Return the (X, Y) coordinate for the center point of the cell that contains the specified text.  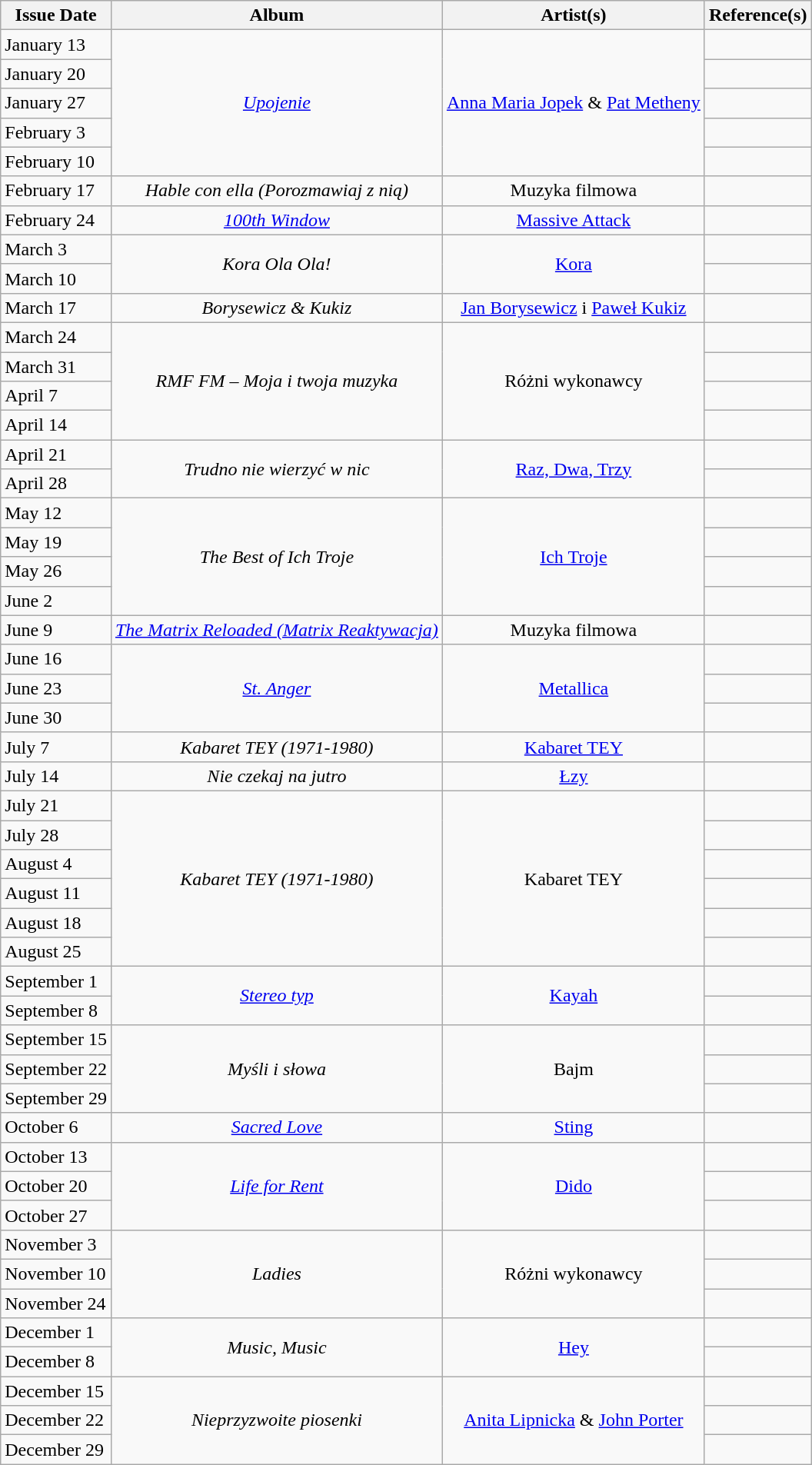
Kora Ola Ola! (277, 264)
Myśli i słowa (277, 1069)
Stereo typ (277, 996)
August 18 (56, 923)
June 30 (56, 718)
April 21 (56, 454)
St. Anger (277, 688)
August 4 (56, 864)
June 16 (56, 659)
August 11 (56, 894)
September 22 (56, 1069)
March 10 (56, 278)
Issue Date (56, 15)
Nieprzyzwoite piosenki (277, 1420)
February 17 (56, 191)
March 17 (56, 308)
November 3 (56, 1244)
October 20 (56, 1186)
November 24 (56, 1304)
Kayah (574, 996)
May 12 (56, 513)
February 3 (56, 132)
October 6 (56, 1127)
Hey (574, 1347)
Album (277, 15)
Ich Troje (574, 557)
December 22 (56, 1420)
Trudno nie wierzyć w nic (277, 469)
May 26 (56, 571)
February 24 (56, 220)
January 20 (56, 74)
Łzy (574, 776)
April 28 (56, 484)
July 28 (56, 834)
Anna Maria Jopek & Pat Metheny (574, 103)
Sacred Love (277, 1127)
RMF FM – Moja i twoja muzyka (277, 381)
December 15 (56, 1391)
August 25 (56, 952)
September 15 (56, 1040)
September 8 (56, 1011)
June 23 (56, 688)
April 7 (56, 396)
100th Window (277, 220)
Metallica (574, 688)
Music, Music (277, 1347)
Reference(s) (758, 15)
January 27 (56, 103)
The Matrix Reloaded (Matrix Reaktywacja) (277, 630)
December 8 (56, 1362)
November 10 (56, 1274)
December 29 (56, 1450)
January 13 (56, 45)
April 14 (56, 425)
March 31 (56, 367)
Kora (574, 264)
Anita Lipnicka & John Porter (574, 1420)
Dido (574, 1186)
Borysewicz & Kukiz (277, 308)
October 27 (56, 1215)
March 3 (56, 249)
May 19 (56, 542)
The Best of Ich Troje (277, 557)
Artist(s) (574, 15)
Nie czekaj na jutro (277, 776)
Raz, Dwa, Trzy (574, 469)
Sting (574, 1127)
February 10 (56, 161)
Upojenie (277, 103)
December 1 (56, 1333)
June 9 (56, 630)
June 2 (56, 601)
Massive Attack (574, 220)
Jan Borysewicz i Paweł Kukiz (574, 308)
July 14 (56, 776)
July 7 (56, 747)
October 13 (56, 1157)
March 24 (56, 337)
September 29 (56, 1098)
Hable con ella (Porozmawiaj z nią) (277, 191)
Life for Rent (277, 1186)
Bajm (574, 1069)
July 21 (56, 805)
September 1 (56, 981)
Ladies (277, 1274)
